Return the [X, Y] coordinate for the center point of the cell that contains the specified text.  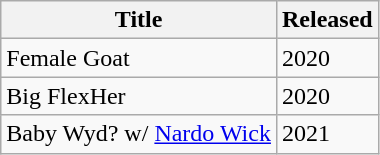
Baby Wyd? w/ Nardo Wick [139, 134]
Female Goat [139, 58]
Big FlexHer [139, 96]
2021 [327, 134]
Released [327, 20]
Title [139, 20]
